Output the (X, Y) coordinate of the center of the cell containing the given text.  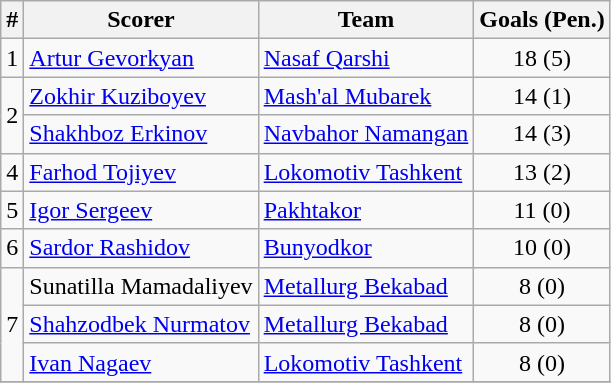
5 (12, 210)
Igor Sergeev (141, 210)
Ivan Nagaev (141, 362)
10 (0) (542, 248)
4 (12, 172)
18 (5) (542, 58)
Pakhtakor (366, 210)
1 (12, 58)
Team (366, 20)
14 (3) (542, 134)
Goals (Pen.) (542, 20)
11 (0) (542, 210)
Shakhboz Erkinov (141, 134)
2 (12, 115)
Nasaf Qarshi (366, 58)
Zokhir Kuziboyev (141, 96)
# (12, 20)
Farhod Tojiyev (141, 172)
Artur Gevorkyan (141, 58)
Sardor Rashidov (141, 248)
7 (12, 324)
Mash'al Mubarek (366, 96)
14 (1) (542, 96)
Bunyodkor (366, 248)
13 (2) (542, 172)
Scorer (141, 20)
6 (12, 248)
Navbahor Namangan (366, 134)
Shahzodbek Nurmatov (141, 324)
Sunatilla Mamadaliyev (141, 286)
